Provide the [X, Y] coordinate of the cell's center where the given text is located.  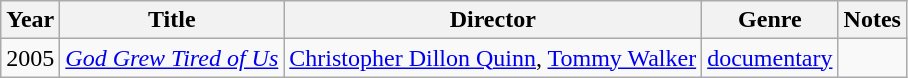
2005 [30, 58]
Title [172, 20]
Christopher Dillon Quinn, Tommy Walker [493, 58]
documentary [770, 58]
Genre [770, 20]
Notes [872, 20]
God Grew Tired of Us [172, 58]
Director [493, 20]
Year [30, 20]
